Pinpoint the cell where the given text exists, returning its [X, Y] midpoint coordinate. 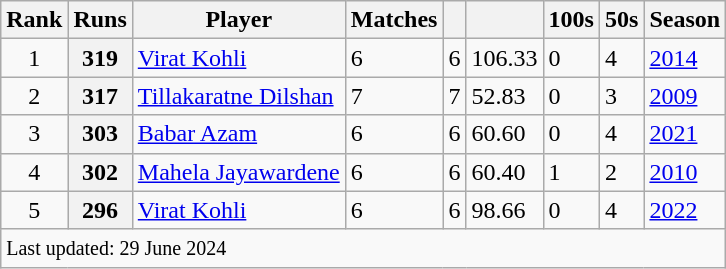
319 [100, 58]
303 [100, 134]
Matches [394, 20]
Mahela Jayawardene [238, 172]
106.33 [504, 58]
296 [100, 210]
2009 [685, 96]
302 [100, 172]
Player [238, 20]
50s [621, 20]
2021 [685, 134]
Runs [100, 20]
52.83 [504, 96]
317 [100, 96]
98.66 [504, 210]
5 [34, 210]
60.60 [504, 134]
100s [571, 20]
Tillakaratne Dilshan [238, 96]
2010 [685, 172]
2014 [685, 58]
Rank [34, 20]
Babar Azam [238, 134]
Last updated: 29 June 2024 [364, 248]
Season [685, 20]
60.40 [504, 172]
2022 [685, 210]
